Detect which cell encompasses the target text, then output its (X, Y) center coordinate. 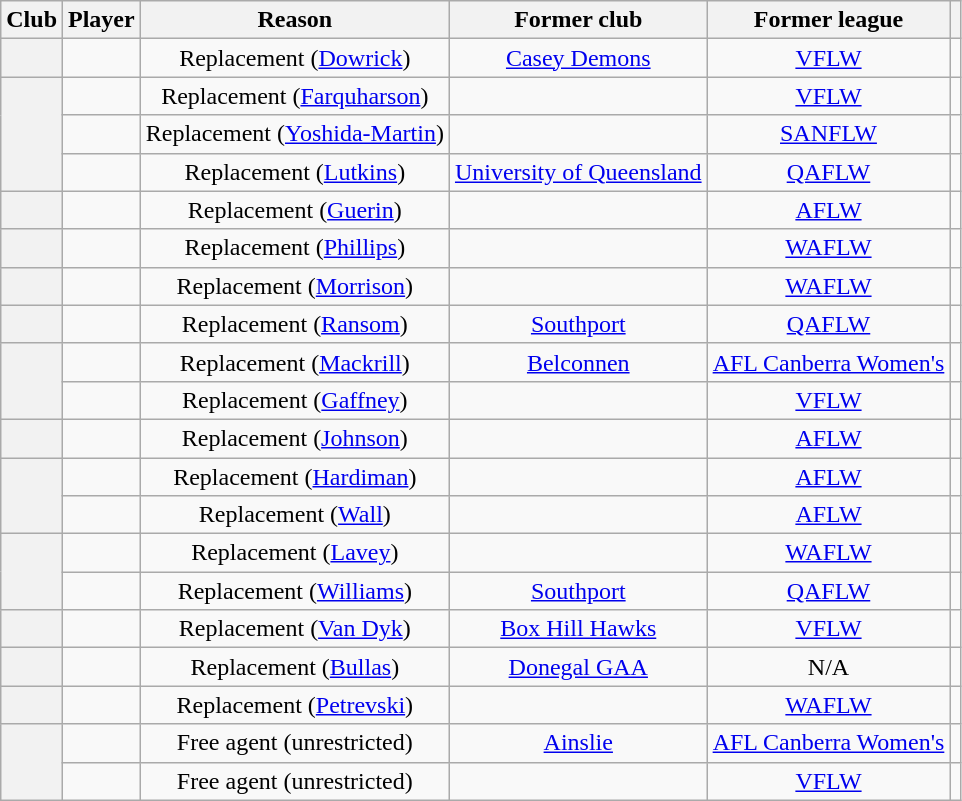
Replacement (Phillips) (294, 248)
Box Hill Hawks (578, 629)
SANFLW (828, 134)
Replacement (Mackrill) (294, 362)
Replacement (Gaffney) (294, 400)
Replacement (Morrison) (294, 286)
Reason (294, 20)
Player (102, 20)
University of Queensland (578, 172)
Belconnen (578, 362)
Replacement (Yoshida-Martin) (294, 134)
Donegal GAA (578, 667)
N/A (828, 667)
Replacement (Williams) (294, 591)
Replacement (Petrevski) (294, 705)
Former club (578, 20)
Club (32, 20)
Replacement (Lavey) (294, 553)
Replacement (Farquharson) (294, 96)
Replacement (Wall) (294, 515)
Replacement (Bullas) (294, 667)
Replacement (Van Dyk) (294, 629)
Replacement (Dowrick) (294, 58)
Casey Demons (578, 58)
Replacement (Guerin) (294, 210)
Replacement (Lutkins) (294, 172)
Replacement (Hardiman) (294, 477)
Replacement (Johnson) (294, 438)
Ainslie (578, 743)
Former league (828, 20)
Replacement (Ransom) (294, 324)
